Determine the (X, Y) coordinate at the center of the cell enclosing the given text.  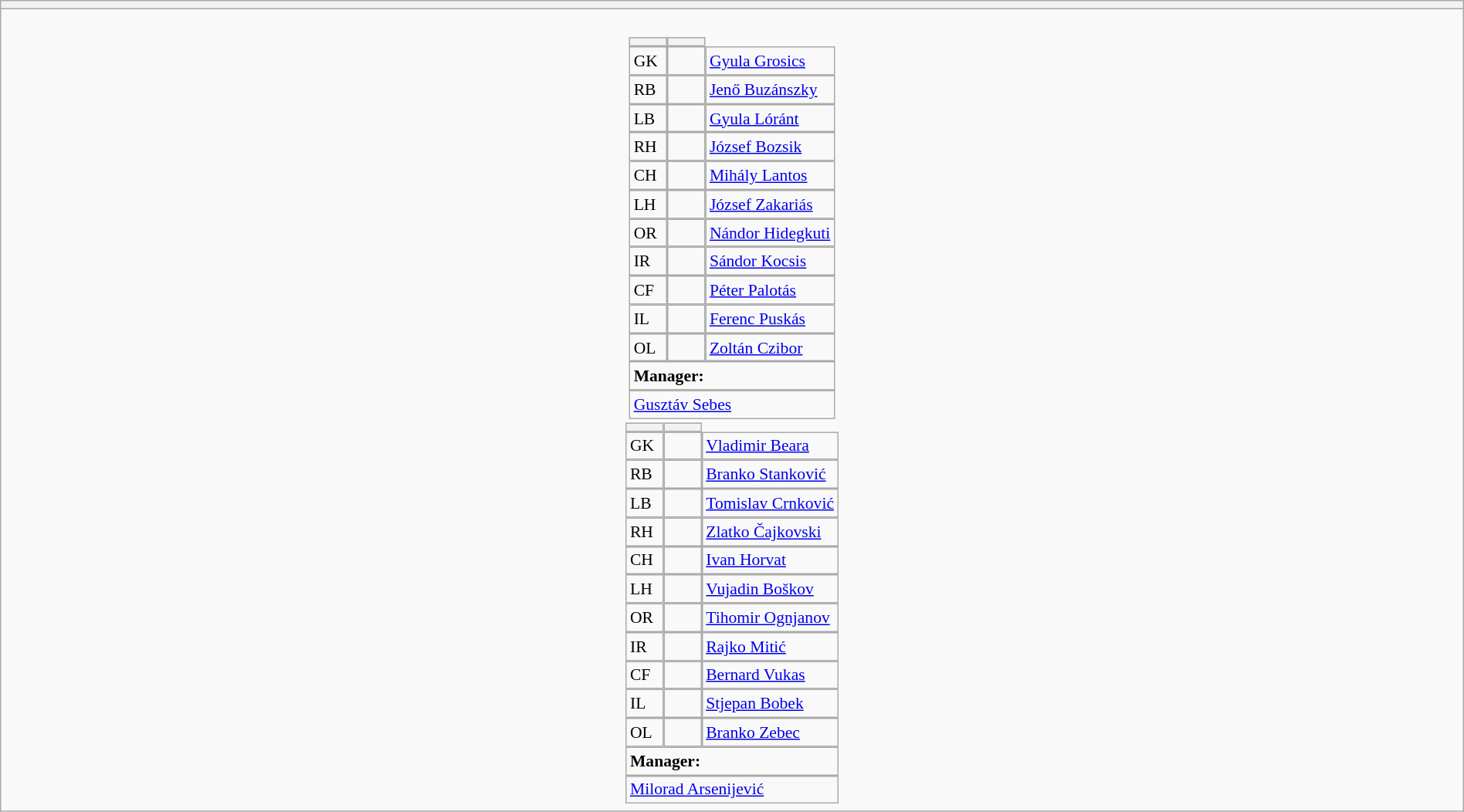
Zlatko Čajkovski (769, 531)
Nándor Hidegkuti (770, 233)
Zoltán Czibor (770, 347)
Gyula Grosics (770, 60)
Péter Palotás (770, 290)
Mihály Lantos (770, 176)
Jenő Buzánszky (770, 90)
Sándor Kocsis (770, 261)
Tomislav Crnković (769, 503)
Tihomir Ognjanov (769, 617)
Ivan Horvat (769, 560)
Branko Zebec (769, 732)
József Zakariás (770, 204)
Ferenc Puskás (770, 318)
József Bozsik (770, 147)
Bernard Vukas (769, 675)
Milorad Arsenijević (732, 789)
Gyula Lóránt (770, 119)
Gusztáv Sebes (732, 404)
Stjepan Bobek (769, 704)
Vladimir Beara (769, 446)
Vujadin Boškov (769, 588)
Branko Stanković (769, 474)
Rajko Mitić (769, 647)
